Capture the cell that displays the provided text and extract its [X, Y] central coordinate. 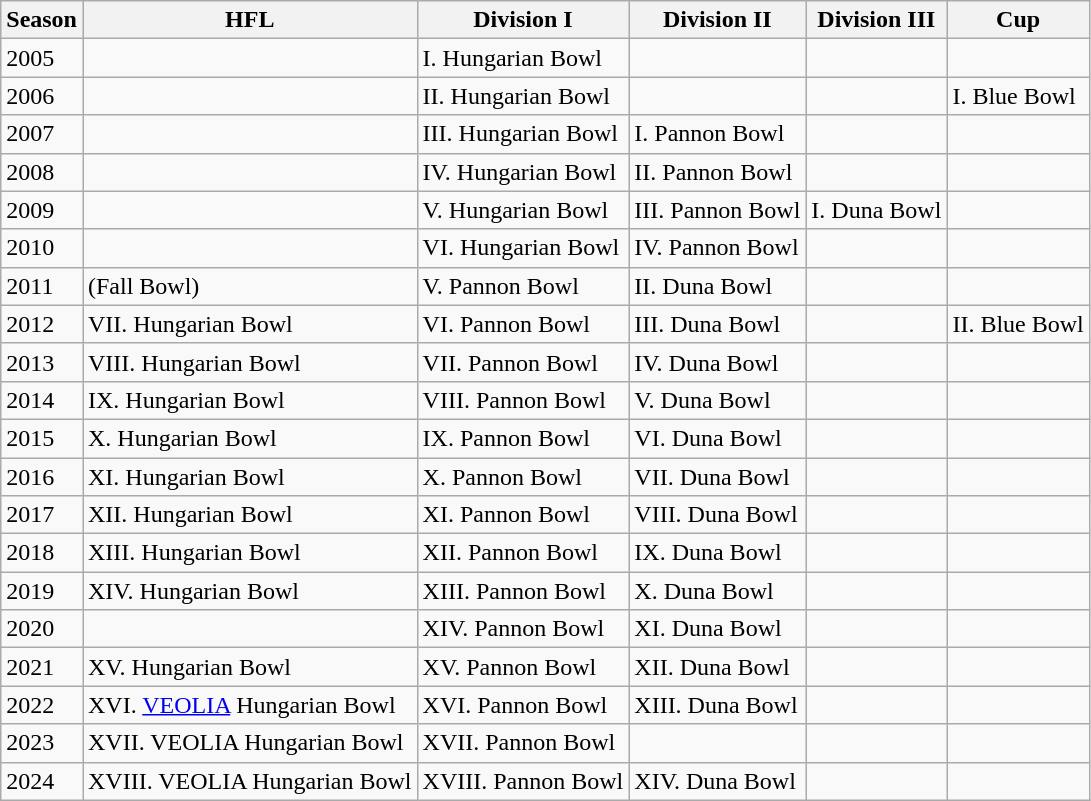
VII. Duna Bowl [718, 477]
XI. Duna Bowl [718, 629]
XVI. Pannon Bowl [523, 705]
2018 [42, 553]
I. Hungarian Bowl [523, 58]
XV. Pannon Bowl [523, 667]
2006 [42, 96]
XVII. Pannon Bowl [523, 743]
2007 [42, 134]
XIII. Hungarian Bowl [250, 553]
Division II [718, 20]
XVII. VEOLIA Hungarian Bowl [250, 743]
XI. Pannon Bowl [523, 515]
XIII. Pannon Bowl [523, 591]
V. Pannon Bowl [523, 286]
III. Pannon Bowl [718, 210]
VIII. Pannon Bowl [523, 400]
2014 [42, 400]
2015 [42, 438]
2016 [42, 477]
2011 [42, 286]
I. Duna Bowl [876, 210]
IX. Pannon Bowl [523, 438]
XVI. VEOLIA Hungarian Bowl [250, 705]
XI. Hungarian Bowl [250, 477]
2012 [42, 324]
X. Pannon Bowl [523, 477]
IX. Hungarian Bowl [250, 400]
XVIII. Pannon Bowl [523, 781]
X. Hungarian Bowl [250, 438]
XVIII. VEOLIA Hungarian Bowl [250, 781]
2013 [42, 362]
2017 [42, 515]
2019 [42, 591]
XIV. Pannon Bowl [523, 629]
IV. Hungarian Bowl [523, 172]
VIII. Hungarian Bowl [250, 362]
XII. Duna Bowl [718, 667]
VIII. Duna Bowl [718, 515]
V. Duna Bowl [718, 400]
VII. Hungarian Bowl [250, 324]
2020 [42, 629]
XII. Pannon Bowl [523, 553]
XIV. Hungarian Bowl [250, 591]
XIII. Duna Bowl [718, 705]
2008 [42, 172]
X. Duna Bowl [718, 591]
2024 [42, 781]
II. Duna Bowl [718, 286]
VI. Pannon Bowl [523, 324]
I. Blue Bowl [1018, 96]
2023 [42, 743]
2021 [42, 667]
2010 [42, 248]
VII. Pannon Bowl [523, 362]
Division I [523, 20]
Season [42, 20]
IV. Pannon Bowl [718, 248]
V. Hungarian Bowl [523, 210]
Cup [1018, 20]
IV. Duna Bowl [718, 362]
VI. Hungarian Bowl [523, 248]
XV. Hungarian Bowl [250, 667]
HFL [250, 20]
VI. Duna Bowl [718, 438]
II. Hungarian Bowl [523, 96]
III. Duna Bowl [718, 324]
XII. Hungarian Bowl [250, 515]
2005 [42, 58]
2022 [42, 705]
II. Pannon Bowl [718, 172]
XIV. Duna Bowl [718, 781]
I. Pannon Bowl [718, 134]
2009 [42, 210]
IX. Duna Bowl [718, 553]
III. Hungarian Bowl [523, 134]
II. Blue Bowl [1018, 324]
(Fall Bowl) [250, 286]
Division III [876, 20]
